Find where the given text appears and provide that cell's center as [X, Y] coordinate. 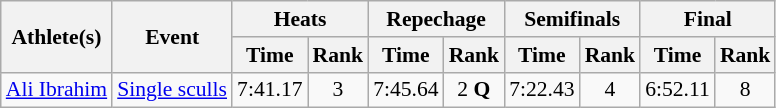
Repechage [436, 19]
Heats [300, 19]
7:41.17 [270, 90]
Final [708, 19]
Ali Ibrahim [56, 90]
Event [172, 36]
3 [338, 90]
8 [746, 90]
7:22.43 [542, 90]
4 [610, 90]
Athlete(s) [56, 36]
Semifinals [572, 19]
7:45.64 [406, 90]
2 Q [474, 90]
Single sculls [172, 90]
6:52.11 [678, 90]
